Provide the (x, y) coordinate of the cell's center where the given text is located.  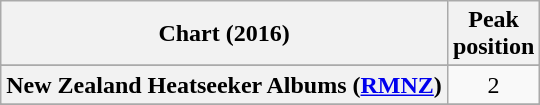
Chart (2016) (224, 34)
Peak position (493, 34)
New Zealand Heatseeker Albums (RMNZ) (224, 85)
2 (493, 85)
